Scan for the cell matching the given text and deliver its [x, y] coordinate at center. 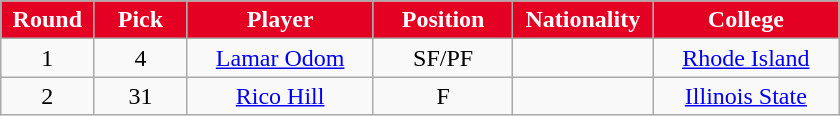
4 [140, 58]
Pick [140, 20]
SF/PF [443, 58]
1 [48, 58]
2 [48, 96]
Rico Hill [280, 96]
Player [280, 20]
Rhode Island [746, 58]
Lamar Odom [280, 58]
Round [48, 20]
Position [443, 20]
31 [140, 96]
Nationality [583, 20]
College [746, 20]
Illinois State [746, 96]
F [443, 96]
